Identify which cell holds the provided text, then report its (x, y) central coordinate. 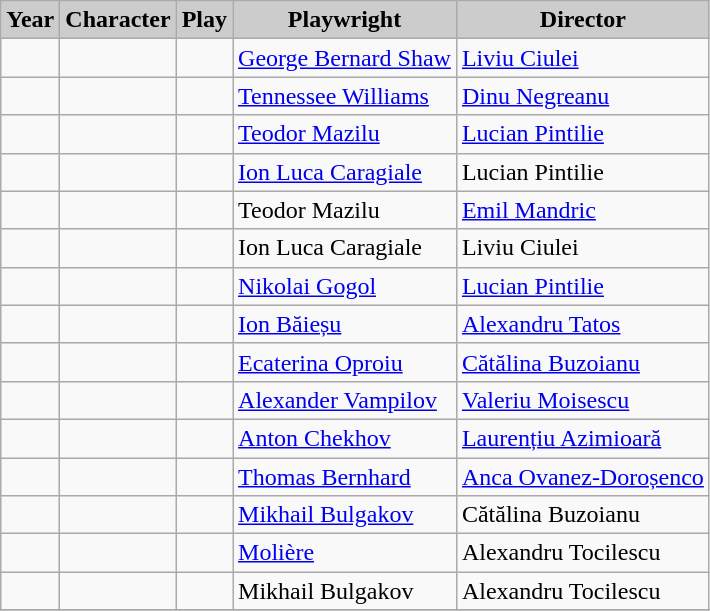
George Bernard Shaw (345, 58)
Playwright (345, 20)
Year (30, 20)
Nikolai Gogol (345, 286)
Thomas Bernhard (345, 477)
Play (204, 20)
Anca Ovanez-Doroșenco (582, 477)
Ecaterina Oproiu (345, 362)
Valeriu Moisescu (582, 400)
Alexander Vampilov (345, 400)
Laurențiu Azimioară (582, 438)
Director (582, 20)
Emil Mandric (582, 210)
Ion Băieșu (345, 324)
Anton Chekhov (345, 438)
Tennessee Williams (345, 96)
Dinu Negreanu (582, 96)
Alexandru Tatos (582, 324)
Character (118, 20)
Molière (345, 553)
